Pinpoint the cell where the given text exists, returning its (x, y) midpoint coordinate. 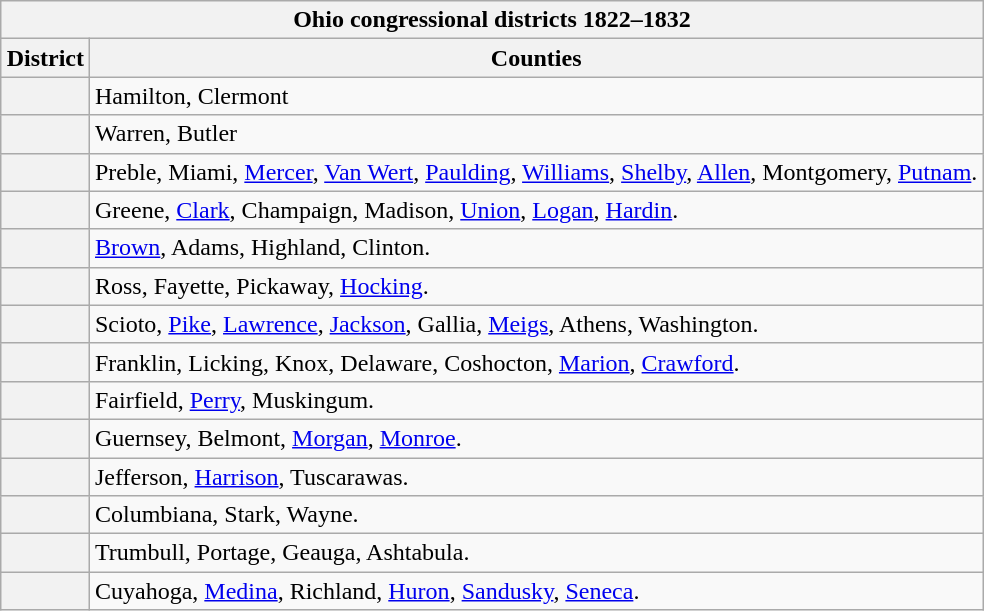
Brown, Adams, Highland, Clinton. (536, 248)
Trumbull, Portage, Geauga, Ashtabula. (536, 553)
Guernsey, Belmont, Morgan, Monroe. (536, 438)
Fairfield, Perry, Muskingum. (536, 400)
Franklin, Licking, Knox, Delaware, Coshocton, Marion, Crawford. (536, 362)
Counties (536, 58)
Warren, Butler (536, 134)
Ross, Fayette, Pickaway, Hocking. (536, 286)
Cuyahoga, Medina, Richland, Huron, Sandusky, Seneca. (536, 591)
Jefferson, Harrison, Tuscarawas. (536, 477)
Greene, Clark, Champaign, Madison, Union, Logan, Hardin. (536, 210)
Ohio congressional districts 1822–1832 (492, 20)
Hamilton, Clermont (536, 96)
Preble, Miami, Mercer, Van Wert, Paulding, Williams, Shelby, Allen, Montgomery, Putnam. (536, 172)
Scioto, Pike, Lawrence, Jackson, Gallia, Meigs, Athens, Washington. (536, 324)
District (45, 58)
Columbiana, Stark, Wayne. (536, 515)
